Identify which cell holds the provided text, then report its (x, y) central coordinate. 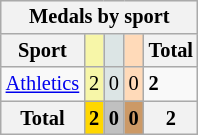
Medals by sport (100, 17)
Sport (42, 51)
Athletics (42, 84)
